For the text-containing cell, return its midpoint in (X, Y) coordinate format. 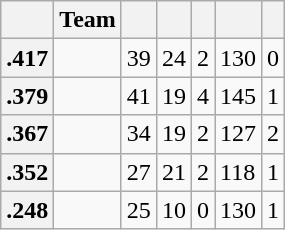
118 (238, 172)
.417 (28, 58)
.248 (28, 210)
.379 (28, 96)
27 (138, 172)
39 (138, 58)
145 (238, 96)
127 (238, 134)
24 (174, 58)
25 (138, 210)
.352 (28, 172)
41 (138, 96)
34 (138, 134)
4 (202, 96)
Team (88, 20)
10 (174, 210)
21 (174, 172)
.367 (28, 134)
